Locate the cell with the specified text and output its (x, y) center coordinate. 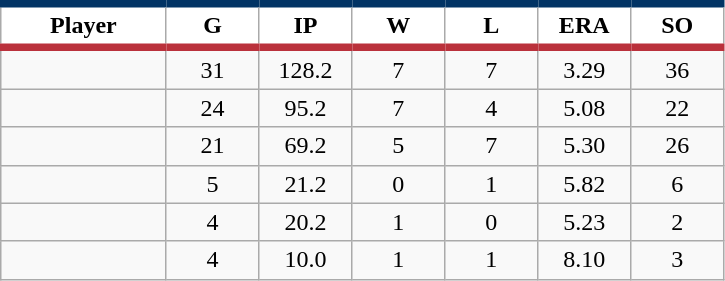
21 (212, 146)
20.2 (306, 222)
3 (678, 260)
10.0 (306, 260)
Player (84, 26)
2 (678, 222)
21.2 (306, 184)
5.30 (584, 146)
22 (678, 108)
95.2 (306, 108)
69.2 (306, 146)
SO (678, 26)
26 (678, 146)
G (212, 26)
8.10 (584, 260)
6 (678, 184)
5.82 (584, 184)
L (492, 26)
5.23 (584, 222)
3.29 (584, 68)
36 (678, 68)
31 (212, 68)
ERA (584, 26)
IP (306, 26)
5.08 (584, 108)
128.2 (306, 68)
W (398, 26)
24 (212, 108)
